Return [x, y] of the center of cell containing provided text 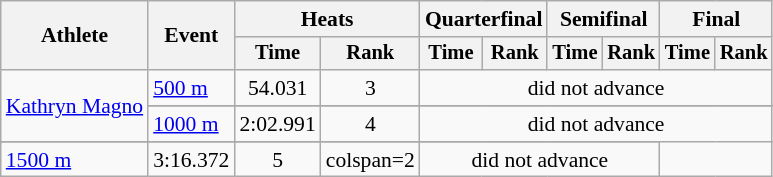
Heats [326, 19]
1000 m [191, 124]
Kathryn Magno [74, 106]
Final [716, 19]
54.031 [277, 88]
Semifinal [603, 19]
3 [370, 88]
Quarterfinal [484, 19]
500 m [191, 88]
Athlete [74, 36]
Event [191, 36]
2:02.991 [277, 124]
4 [370, 124]
